Output the [x, y] coordinate of the center of the cell containing the given text.  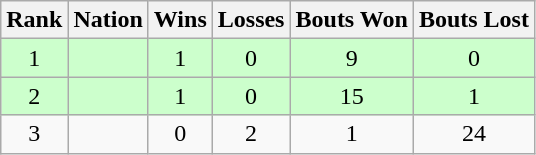
3 [34, 134]
Losses [251, 20]
15 [352, 96]
Wins [180, 20]
24 [474, 134]
Bouts Lost [474, 20]
Bouts Won [352, 20]
Rank [34, 20]
Nation [108, 20]
9 [352, 58]
